Return the [x, y] coordinate for the center point of the cell that contains the specified text.  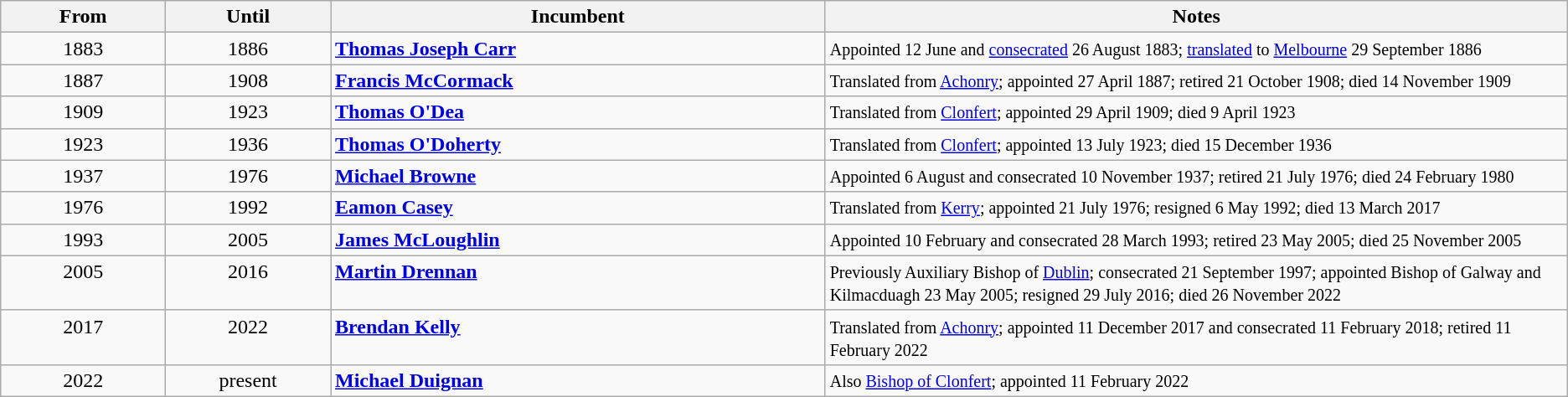
Thomas Joseph Carr [578, 49]
Until [248, 17]
Appointed 12 June and consecrated 26 August 1883; translated to Melbourne 29 September 1886 [1196, 49]
Appointed 10 February and consecrated 28 March 1993; retired 23 May 2005; died 25 November 2005 [1196, 240]
Michael Browne [578, 176]
2017 [84, 337]
Also Bishop of Clonfert; appointed 11 February 2022 [1196, 380]
Notes [1196, 17]
1887 [84, 80]
Translated from Clonfert; appointed 13 July 1923; died 15 December 1936 [1196, 144]
From [84, 17]
1883 [84, 49]
1909 [84, 112]
Francis McCormack [578, 80]
1936 [248, 144]
Incumbent [578, 17]
1886 [248, 49]
1937 [84, 176]
James McLoughlin [578, 240]
Thomas O'Doherty [578, 144]
Martin Drennan [578, 283]
1908 [248, 80]
Thomas O'Dea [578, 112]
Translated from Kerry; appointed 21 July 1976; resigned 6 May 1992; died 13 March 2017 [1196, 208]
1992 [248, 208]
1993 [84, 240]
Translated from Achonry; appointed 11 December 2017 and consecrated 11 February 2018; retired 11 February 2022 [1196, 337]
Michael Duignan [578, 380]
present [248, 380]
Eamon Casey [578, 208]
Translated from Clonfert; appointed 29 April 1909; died 9 April 1923 [1196, 112]
2016 [248, 283]
Brendan Kelly [578, 337]
Translated from Achonry; appointed 27 April 1887; retired 21 October 1908; died 14 November 1909 [1196, 80]
Appointed 6 August and consecrated 10 November 1937; retired 21 July 1976; died 24 February 1980 [1196, 176]
